From the cell containing the given text, extract its center point as [x, y] coordinate. 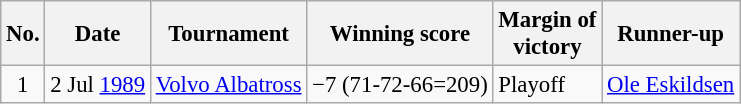
Tournament [228, 34]
−7 (71-72-66=209) [400, 85]
Margin ofvictory [548, 34]
Ole Eskildsen [671, 85]
Date [98, 34]
Volvo Albatross [228, 85]
No. [23, 34]
2 Jul 1989 [98, 85]
Playoff [548, 85]
Winning score [400, 34]
1 [23, 85]
Runner-up [671, 34]
